Provide the (x, y) coordinate of the cell's center where the given text is located.  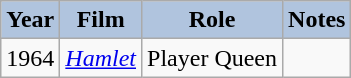
Notes (317, 20)
1964 (30, 58)
Year (30, 20)
Role (212, 20)
Hamlet (101, 58)
Film (101, 20)
Player Queen (212, 58)
